Search for the cell housing the specified text and yield its [x, y] center coordinate. 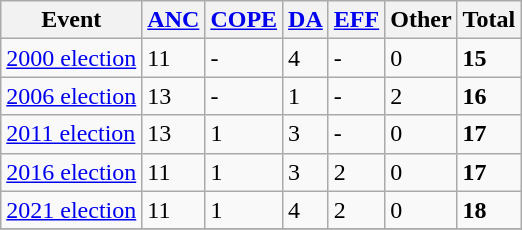
DA [306, 20]
Total [489, 20]
2021 election [72, 210]
18 [489, 210]
2006 election [72, 96]
16 [489, 96]
ANC [174, 20]
Other [421, 20]
2016 election [72, 172]
15 [489, 58]
COPE [244, 20]
2011 election [72, 134]
EFF [356, 20]
2000 election [72, 58]
Event [72, 20]
